Return [x, y] of the center of cell containing provided text 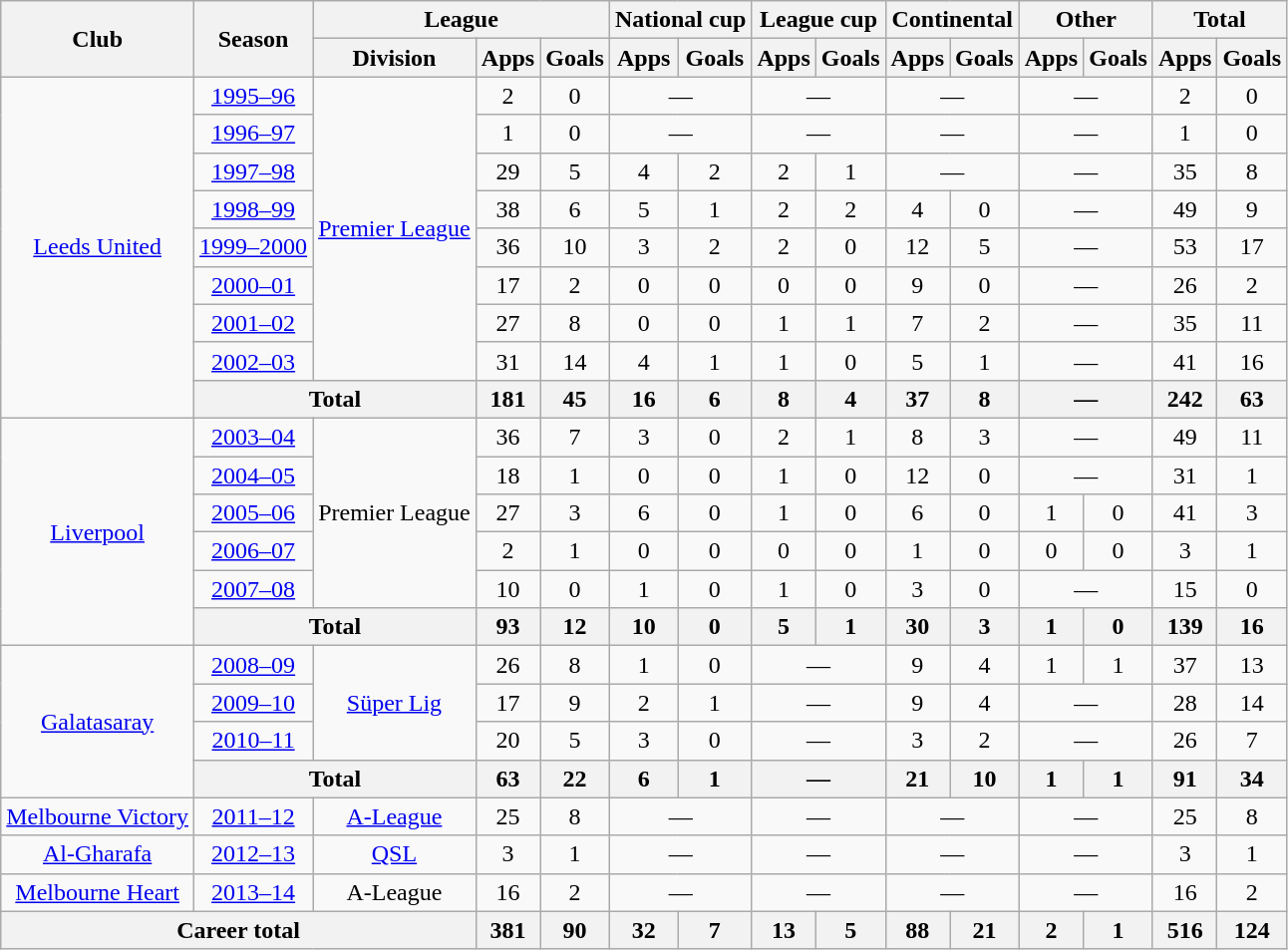
90 [575, 930]
20 [507, 741]
League cup [818, 20]
181 [507, 399]
30 [917, 627]
53 [1184, 247]
242 [1184, 399]
516 [1184, 930]
National cup [680, 20]
Liverpool [98, 531]
Melbourne Victory [98, 816]
2000–01 [253, 285]
Club [98, 39]
2011–12 [253, 816]
2012–13 [253, 854]
Melbourne Heart [98, 892]
29 [507, 171]
Division [395, 58]
Leeds United [98, 247]
QSL [395, 854]
28 [1184, 703]
2001–02 [253, 323]
1998–99 [253, 209]
1995–96 [253, 96]
2013–14 [253, 892]
Al-Gharafa [98, 854]
2003–04 [253, 437]
88 [917, 930]
Galatasaray [98, 722]
45 [575, 399]
2006–07 [253, 551]
2007–08 [253, 589]
34 [1252, 779]
2004–05 [253, 475]
22 [575, 779]
124 [1252, 930]
18 [507, 475]
91 [1184, 779]
2008–09 [253, 665]
2005–06 [253, 513]
1999–2000 [253, 247]
1996–97 [253, 134]
Career total [239, 930]
38 [507, 209]
Continental [952, 20]
139 [1184, 627]
2002–03 [253, 361]
1997–98 [253, 171]
Other [1086, 20]
93 [507, 627]
2010–11 [253, 741]
32 [643, 930]
381 [507, 930]
2009–10 [253, 703]
League [462, 20]
15 [1184, 589]
Season [253, 39]
Süper Lig [395, 703]
